Pinpoint the cell where the given text exists, returning its [X, Y] midpoint coordinate. 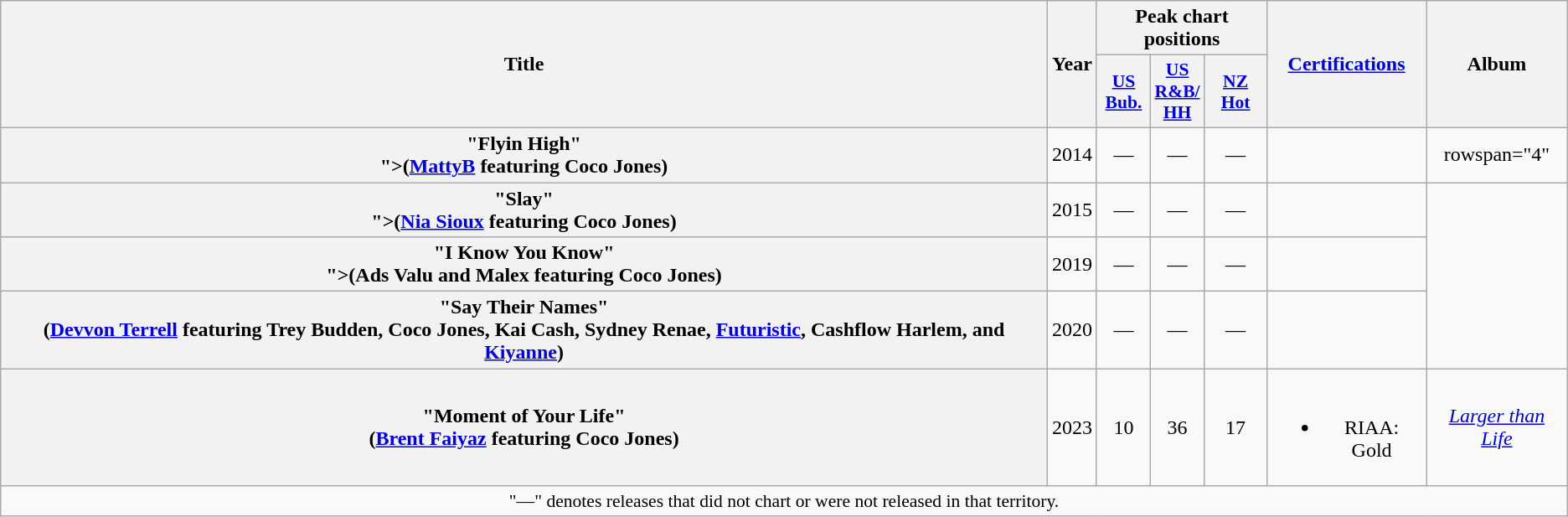
"Flyin High"">(MattyB featuring Coco Jones) [524, 154]
17 [1236, 427]
"Moment of Your Life"(Brent Faiyaz featuring Coco Jones) [524, 427]
"—" denotes releases that did not chart or were not released in that territory. [784, 501]
USR&B/HH [1178, 92]
10 [1123, 427]
Certifications [1347, 65]
Title [524, 65]
Larger than Life [1498, 427]
2020 [1072, 330]
"Slay"">(Nia Sioux featuring Coco Jones) [524, 209]
"I Know You Know"">(Ads Valu and Malex featuring Coco Jones) [524, 265]
2015 [1072, 209]
2019 [1072, 265]
Year [1072, 65]
Peak chart positions [1181, 28]
NZ Hot [1236, 92]
Album [1498, 65]
rowspan="4" [1498, 154]
USBub. [1123, 92]
RIAA: Gold [1347, 427]
2023 [1072, 427]
"Say Their Names"(Devvon Terrell featuring Trey Budden, Coco Jones, Kai Cash, Sydney Renae, Futuristic, Cashflow Harlem, and Kiyanne) [524, 330]
36 [1178, 427]
2014 [1072, 154]
